Scan for the cell matching the given text and deliver its [X, Y] coordinate at center. 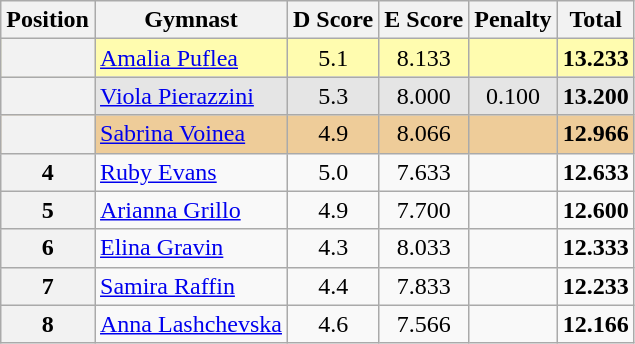
0.100 [513, 96]
Samira Raffin [190, 286]
Anna Lashchevska [190, 324]
5.1 [334, 58]
12.233 [596, 286]
8.133 [424, 58]
5.3 [334, 96]
8.000 [424, 96]
Amalia Puflea [190, 58]
4 [48, 172]
Arianna Grillo [190, 210]
6 [48, 248]
7.833 [424, 286]
12.633 [596, 172]
12.600 [596, 210]
8.066 [424, 134]
7 [48, 286]
Total [596, 20]
4.4 [334, 286]
8 [48, 324]
12.966 [596, 134]
7.633 [424, 172]
12.166 [596, 324]
Sabrina Voinea [190, 134]
7.700 [424, 210]
Penalty [513, 20]
8.033 [424, 248]
13.200 [596, 96]
D Score [334, 20]
Viola Pierazzini [190, 96]
E Score [424, 20]
Elina Gravin [190, 248]
5 [48, 210]
12.333 [596, 248]
5.0 [334, 172]
4.3 [334, 248]
4.6 [334, 324]
Gymnast [190, 20]
13.233 [596, 58]
Ruby Evans [190, 172]
7.566 [424, 324]
Position [48, 20]
